Capture the cell that displays the provided text and extract its (X, Y) central coordinate. 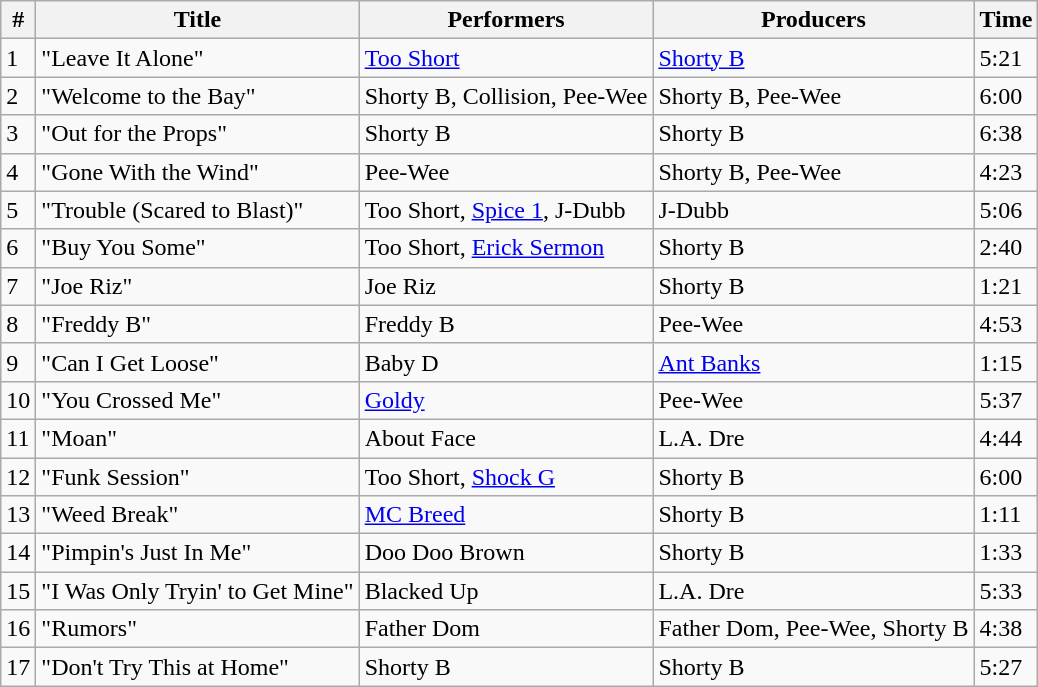
9 (18, 362)
Too Short (506, 58)
2:40 (1006, 248)
Doo Doo Brown (506, 553)
10 (18, 400)
Ant Banks (814, 362)
"Trouble (Scared to Blast)" (198, 210)
Goldy (506, 400)
Blacked Up (506, 591)
Too Short, Spice 1, J-Dubb (506, 210)
Father Dom (506, 629)
"Freddy B" (198, 324)
Title (198, 20)
"Leave It Alone" (198, 58)
Time (1006, 20)
5:33 (1006, 591)
15 (18, 591)
6 (18, 248)
"Joe Riz" (198, 286)
About Face (506, 438)
1 (18, 58)
"Pimpin's Just In Me" (198, 553)
4:23 (1006, 172)
12 (18, 477)
5:06 (1006, 210)
"Don't Try This at Home" (198, 667)
"Gone With the Wind" (198, 172)
13 (18, 515)
Producers (814, 20)
"Welcome to the Bay" (198, 96)
16 (18, 629)
J-Dubb (814, 210)
1:21 (1006, 286)
Shorty B, Collision, Pee-Wee (506, 96)
Freddy B (506, 324)
4:53 (1006, 324)
"Weed Break" (198, 515)
2 (18, 96)
"You Crossed Me" (198, 400)
5 (18, 210)
Too Short, Erick Sermon (506, 248)
4:38 (1006, 629)
5:21 (1006, 58)
"Out for the Props" (198, 134)
"Funk Session" (198, 477)
1:15 (1006, 362)
7 (18, 286)
8 (18, 324)
4:44 (1006, 438)
Father Dom, Pee-Wee, Shorty B (814, 629)
1:33 (1006, 553)
"Can I Get Loose" (198, 362)
MC Breed (506, 515)
# (18, 20)
"I Was Only Tryin' to Get Mine" (198, 591)
Joe Riz (506, 286)
"Buy You Some" (198, 248)
5:37 (1006, 400)
"Rumors" (198, 629)
4 (18, 172)
17 (18, 667)
"Moan" (198, 438)
14 (18, 553)
6:38 (1006, 134)
3 (18, 134)
5:27 (1006, 667)
1:11 (1006, 515)
Too Short, Shock G (506, 477)
Baby D (506, 362)
11 (18, 438)
Performers (506, 20)
